Capture the cell that displays the provided text and extract its [X, Y] central coordinate. 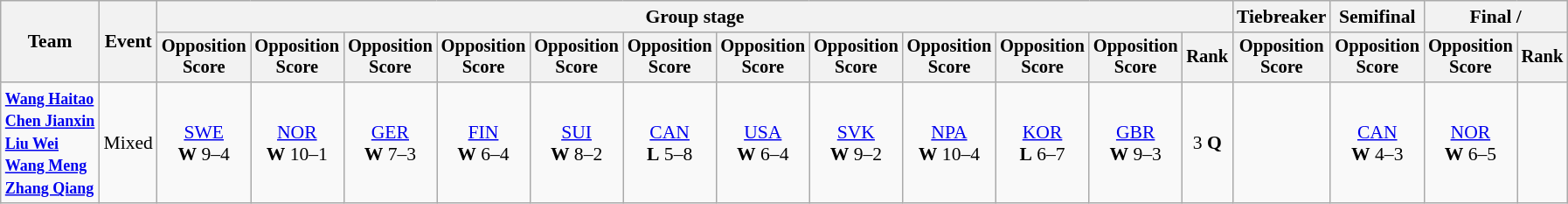
FIN W 6–4 [484, 143]
SUI W 8–2 [577, 143]
Tiebreaker [1281, 17]
KOR L 6–7 [1042, 143]
Mixed [128, 143]
NOR W 10–1 [297, 143]
SWE W 9–4 [205, 143]
SVK W 9–2 [857, 143]
Team [51, 42]
3 Q [1207, 143]
GBR W 9–3 [1136, 143]
Group stage [695, 17]
GER W 7–3 [390, 143]
Final / [1495, 17]
USA W 6–4 [762, 143]
NOR W 6–5 [1470, 143]
NPA W 10–4 [949, 143]
Semifinal [1377, 17]
CAN W 4–3 [1377, 143]
Event [128, 42]
Wang HaitaoChen JianxinLiu WeiWang MengZhang Qiang [51, 143]
CAN L 5–8 [670, 143]
